Detect which cell encompasses the target text, then output its [x, y] center coordinate. 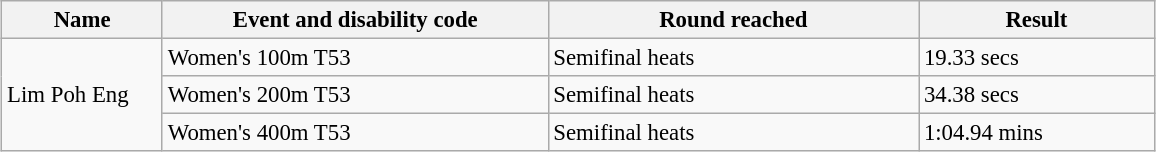
Result [1037, 20]
Name [82, 20]
Women's 400m T53 [355, 133]
34.38 secs [1037, 95]
Event and disability code [355, 20]
Women's 200m T53 [355, 95]
Women's 100m T53 [355, 58]
Lim Poh Eng [82, 96]
1:04.94 mins [1037, 133]
19.33 secs [1037, 58]
Round reached [734, 20]
